Search for the cell housing the specified text and yield its (X, Y) center coordinate. 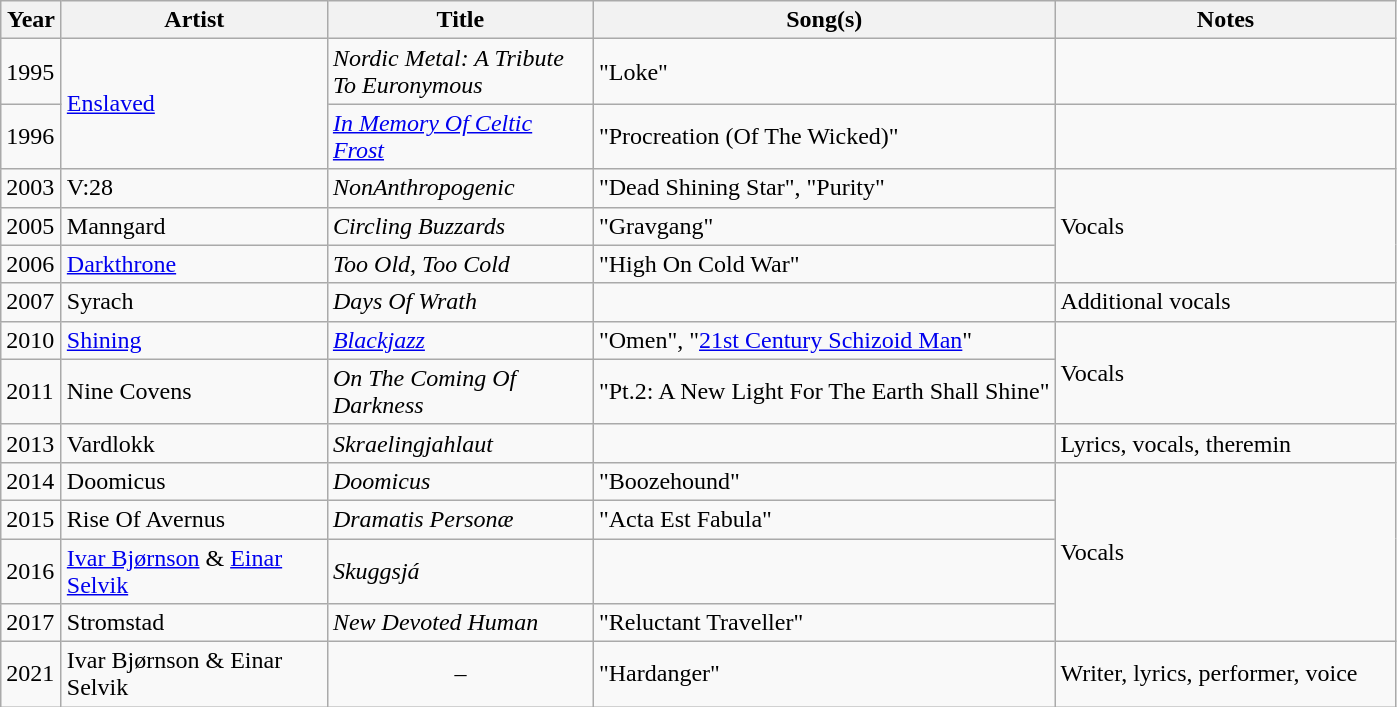
Title (460, 20)
New Devoted Human (460, 623)
Skraelingjahlaut (460, 443)
On The Coming Of Darkness (460, 392)
Dramatis Personæ (460, 519)
NonAnthropogenic (460, 188)
2013 (32, 443)
"Hardanger" (824, 674)
Year (32, 20)
Manngard (194, 226)
"Omen", "21st Century Schizoid Man" (824, 340)
Rise Of Avernus (194, 519)
Darkthrone (194, 264)
"Gravgang" (824, 226)
2015 (32, 519)
2003 (32, 188)
"Procreation (Of The Wicked)" (824, 136)
Lyrics, vocals, theremin (1226, 443)
In Memory Of Celtic Frost (460, 136)
"Reluctant Traveller" (824, 623)
"Loke" (824, 72)
"Acta Est Fabula" (824, 519)
Nordic Metal: A Tribute To Euronymous (460, 72)
1996 (32, 136)
Enslaved (194, 104)
Song(s) (824, 20)
– (460, 674)
Notes (1226, 20)
2010 (32, 340)
Circling Buzzards (460, 226)
2014 (32, 481)
Days Of Wrath (460, 302)
2005 (32, 226)
Stromstad (194, 623)
Blackjazz (460, 340)
2021 (32, 674)
Too Old, Too Cold (460, 264)
2016 (32, 570)
2011 (32, 392)
V:28 (194, 188)
"High On Cold War" (824, 264)
"Pt.2: A New Light For The Earth Shall Shine" (824, 392)
"Boozehound" (824, 481)
"Dead Shining Star", "Purity" (824, 188)
2007 (32, 302)
Vardlokk (194, 443)
1995 (32, 72)
Artist (194, 20)
Additional vocals (1226, 302)
Syrach (194, 302)
2006 (32, 264)
2017 (32, 623)
Shining (194, 340)
Nine Covens (194, 392)
Skuggsjá (460, 570)
Writer, lyrics, performer, voice (1226, 674)
